Return (X, Y) of the center of cell containing provided text 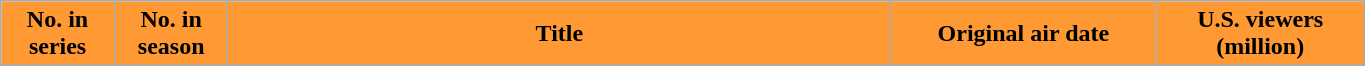
Title (560, 34)
Original air date (1024, 34)
No. inseason (171, 34)
No. inseries (58, 34)
U.S. viewers(million) (1260, 34)
